Capture the cell that displays the provided text and extract its [X, Y] central coordinate. 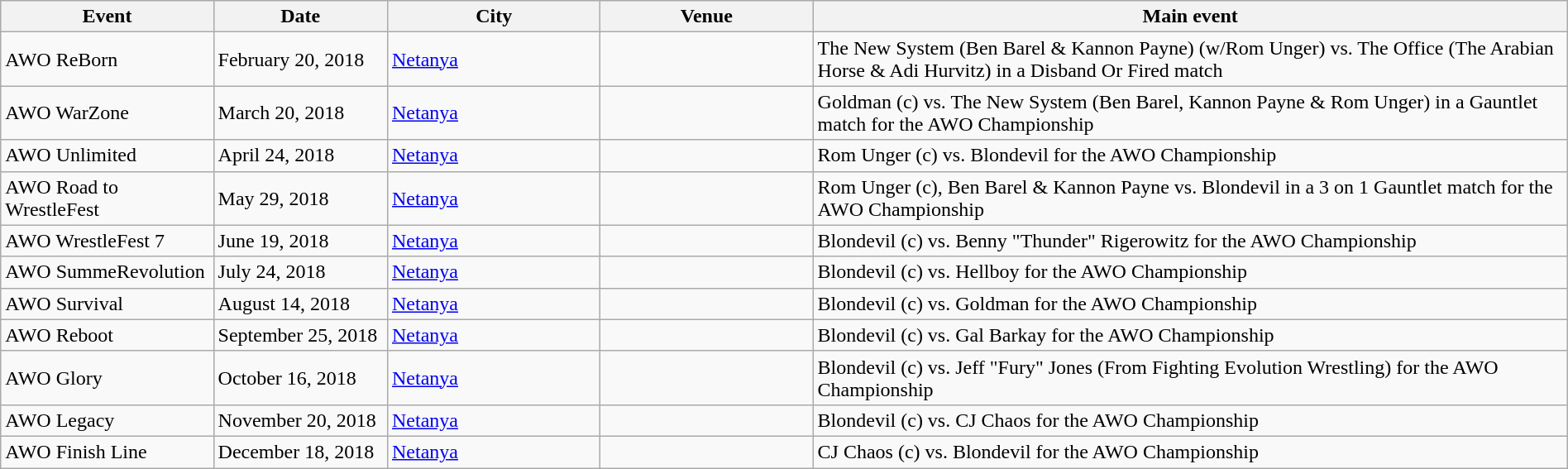
Venue [706, 17]
CJ Chaos (c) vs. Blondevil for the AWO Championship [1190, 452]
Blondevil (c) vs. Hellboy for the AWO Championship [1190, 272]
July 24, 2018 [300, 272]
Blondevil (c) vs. Gal Barkay for the AWO Championship [1190, 335]
AWO ReBorn [108, 60]
October 16, 2018 [300, 377]
March 20, 2018 [300, 112]
AWO WrestleFest 7 [108, 241]
Main event [1190, 17]
Date [300, 17]
AWO Legacy [108, 420]
Blondevil (c) vs. CJ Chaos for the AWO Championship [1190, 420]
AWO Glory [108, 377]
AWO SummeRevolution [108, 272]
May 29, 2018 [300, 199]
Rom Unger (c), Ben Barel & Kannon Payne vs. Blondevil in a 3 on 1 Gauntlet match for the AWO Championship [1190, 199]
AWO Reboot [108, 335]
April 24, 2018 [300, 156]
The New System (Ben Barel & Kannon Payne) (w/Rom Unger) vs. The Office (The Arabian Horse & Adi Hurvitz) in a Disband Or Fired match [1190, 60]
AWO Unlimited [108, 156]
November 20, 2018 [300, 420]
December 18, 2018 [300, 452]
August 14, 2018 [300, 304]
Goldman (c) vs. The New System (Ben Barel, Kannon Payne & Rom Unger) in a Gauntlet match for the AWO Championship [1190, 112]
Blondevil (c) vs. Benny "Thunder" Rigerowitz for the AWO Championship [1190, 241]
February 20, 2018 [300, 60]
AWO Finish Line [108, 452]
AWO WarZone [108, 112]
Blondevil (c) vs. Jeff "Fury" Jones (From Fighting Evolution Wrestling) for the AWO Championship [1190, 377]
Event [108, 17]
September 25, 2018 [300, 335]
Rom Unger (c) vs. Blondevil for the AWO Championship [1190, 156]
City [493, 17]
Blondevil (c) vs. Goldman for the AWO Championship [1190, 304]
June 19, 2018 [300, 241]
AWO Survival [108, 304]
AWO Road to WrestleFest [108, 199]
